Scan for the cell matching the given text and deliver its (X, Y) coordinate at center. 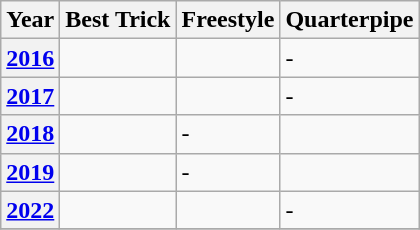
Freestyle (228, 20)
Year (30, 20)
2018 (30, 134)
2022 (30, 210)
2016 (30, 58)
Best Trick (118, 20)
2019 (30, 172)
Quarterpipe (350, 20)
2017 (30, 96)
